Extract the (X, Y) coordinate from the center of the cell holding the provided text.  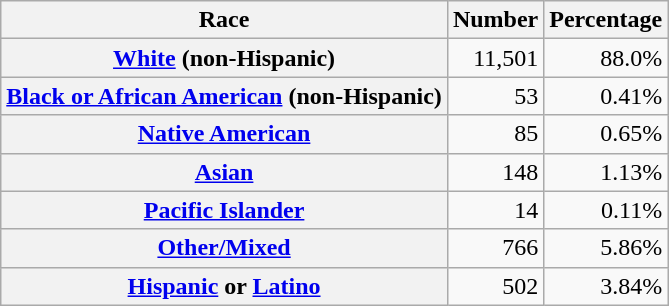
766 (495, 248)
11,501 (495, 58)
Other/Mixed (224, 248)
Pacific Islander (224, 210)
Number (495, 20)
85 (495, 134)
Percentage (606, 20)
0.11% (606, 210)
Race (224, 20)
White (non-Hispanic) (224, 58)
502 (495, 286)
Native American (224, 134)
0.65% (606, 134)
Black or African American (non-Hispanic) (224, 96)
1.13% (606, 172)
14 (495, 210)
148 (495, 172)
0.41% (606, 96)
Asian (224, 172)
88.0% (606, 58)
5.86% (606, 248)
53 (495, 96)
Hispanic or Latino (224, 286)
3.84% (606, 286)
